Capture the cell that displays the provided text and extract its [X, Y] central coordinate. 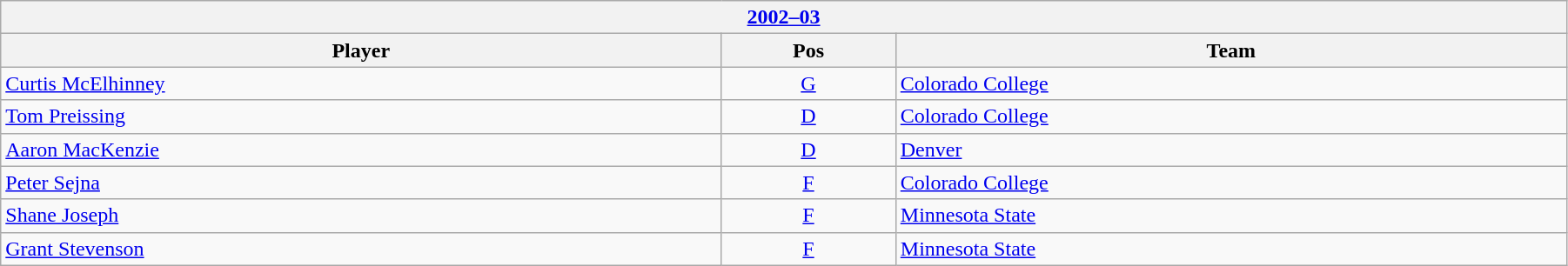
Aaron MacKenzie [361, 150]
Pos [808, 50]
G [808, 83]
Peter Sejna [361, 183]
Player [361, 50]
Tom Preissing [361, 116]
Curtis McElhinney [361, 83]
2002–03 [784, 17]
Denver [1230, 150]
Shane Joseph [361, 216]
Team [1230, 50]
Grant Stevenson [361, 249]
